Output the [x, y] coordinate of the center of the cell containing the given text.  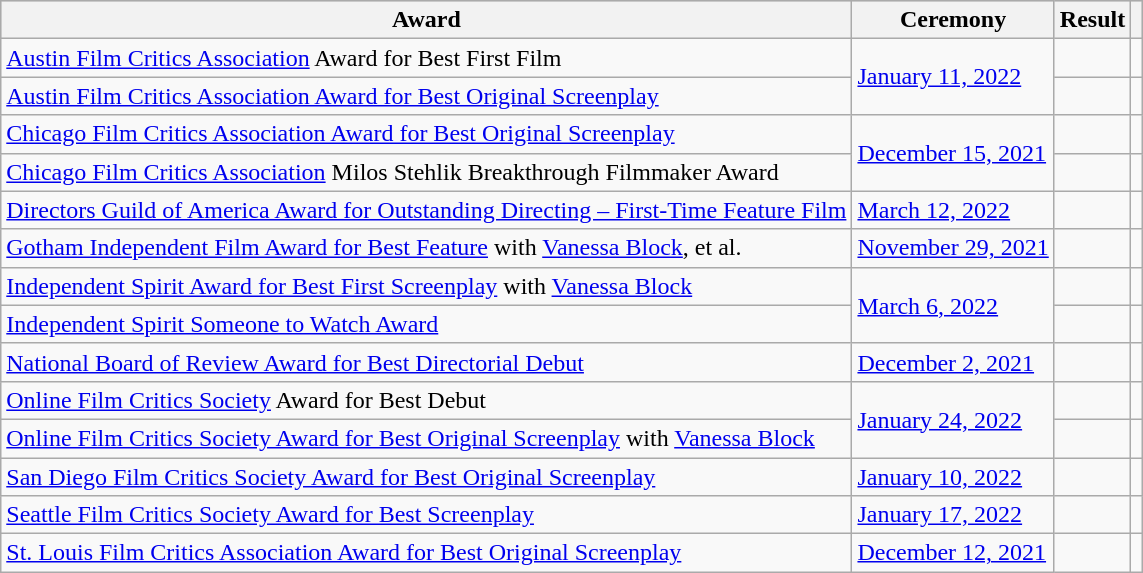
December 12, 2021 [953, 553]
March 6, 2022 [953, 305]
Chicago Film Critics Association Award for Best Original Screenplay [426, 134]
Directors Guild of America Award for Outstanding Directing – First-Time Feature Film [426, 210]
Result [1092, 20]
Award [426, 20]
Chicago Film Critics Association Milos Stehlik Breakthrough Filmmaker Award [426, 172]
St. Louis Film Critics Association Award for Best Original Screenplay [426, 553]
San Diego Film Critics Society Award for Best Original Screenplay [426, 477]
Ceremony [953, 20]
March 12, 2022 [953, 210]
Austin Film Critics Association Award for Best Original Screenplay [426, 96]
Gotham Independent Film Award for Best Feature with Vanessa Block, et al. [426, 248]
December 2, 2021 [953, 362]
December 15, 2021 [953, 153]
January 11, 2022 [953, 77]
Austin Film Critics Association Award for Best First Film [426, 58]
Online Film Critics Society Award for Best Debut [426, 400]
January 10, 2022 [953, 477]
January 17, 2022 [953, 515]
Independent Spirit Someone to Watch Award [426, 324]
Online Film Critics Society Award for Best Original Screenplay with Vanessa Block [426, 438]
Seattle Film Critics Society Award for Best Screenplay [426, 515]
National Board of Review Award for Best Directorial Debut [426, 362]
November 29, 2021 [953, 248]
Independent Spirit Award for Best First Screenplay with Vanessa Block [426, 286]
January 24, 2022 [953, 419]
